Search for the cell housing the specified text and yield its (x, y) center coordinate. 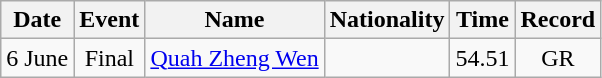
GR (558, 58)
Event (110, 20)
Quah Zheng Wen (234, 58)
6 June (38, 58)
Final (110, 58)
Time (482, 20)
Record (558, 20)
Date (38, 20)
54.51 (482, 58)
Name (234, 20)
Nationality (387, 20)
